Find where the given text appears and provide that cell's center as [X, Y] coordinate. 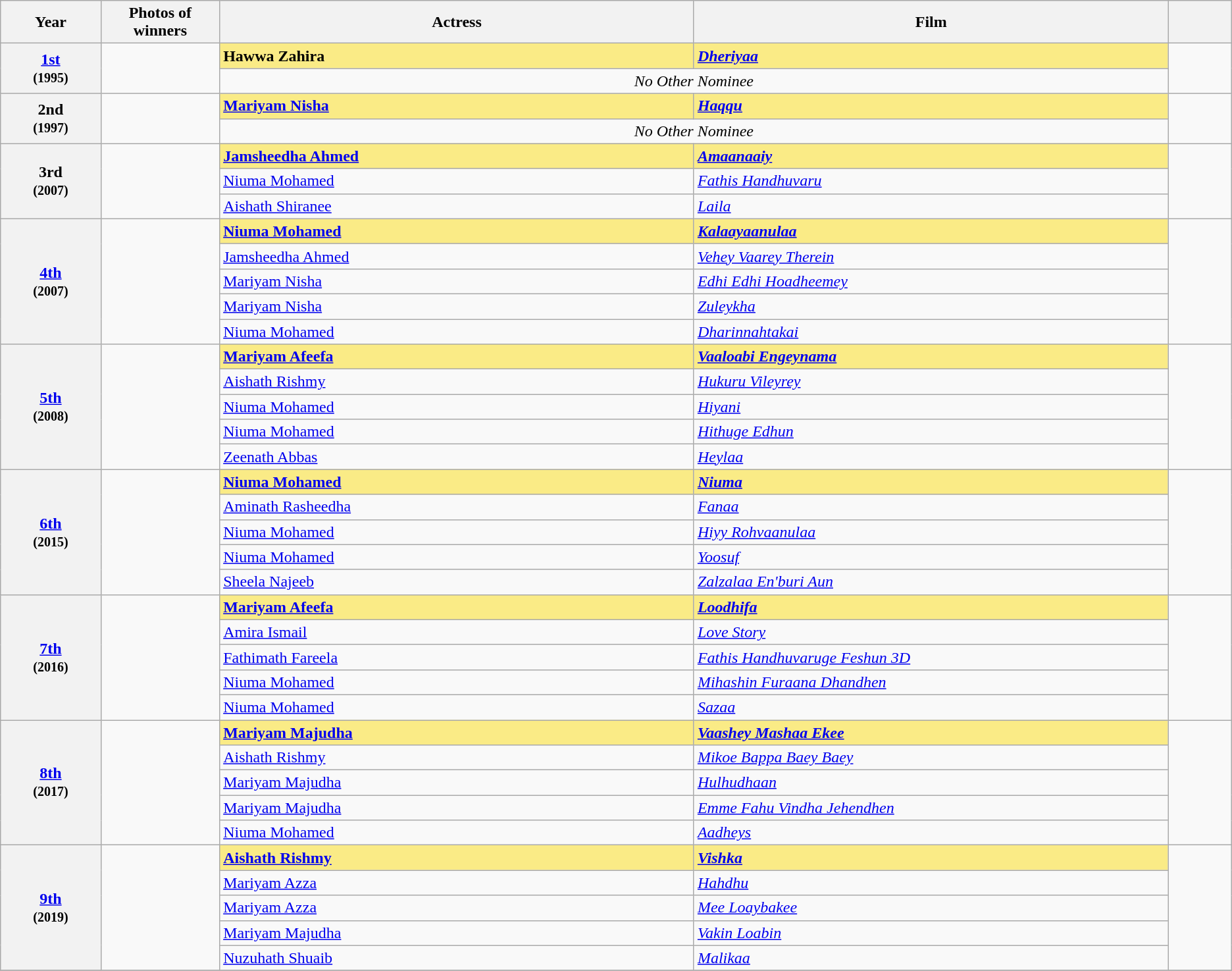
3rd(2007) [51, 181]
Vaaloabi Engeynama [931, 357]
2nd(1997) [51, 118]
Zuleykha [931, 306]
9th(2019) [51, 908]
Zeenath Abbas [457, 457]
7th(2016) [51, 657]
Mee Loaybakee [931, 908]
Haqqu [931, 106]
Fathimath Fareela [457, 657]
Photos of winners [160, 22]
Sazaa [931, 707]
Yoosuf [931, 557]
Dheriyaa [931, 56]
Hithuge Edhun [931, 432]
1st(1995) [51, 68]
Amaanaaiy [931, 156]
Year [51, 22]
Emme Fahu Vindha Jehendhen [931, 808]
Film [931, 22]
Mihashin Furaana Dhandhen [931, 682]
Kalaayaanulaa [931, 231]
Laila [931, 206]
Love Story [931, 632]
Hahdhu [931, 883]
Amira Ismail [457, 632]
5th(2008) [51, 407]
Aishath Shiranee [457, 206]
Dharinnahtakai [931, 331]
Actress [457, 22]
Vishka [931, 858]
4th(2007) [51, 281]
Edhi Edhi Hoadheemey [931, 281]
Vakin Loabin [931, 933]
Fanaa [931, 507]
Fathis Handhuvaruge Feshun 3D [931, 657]
Sheela Najeeb [457, 582]
Nuzuhath Shuaib [457, 958]
Fathis Handhuvaru [931, 181]
Loodhifa [931, 607]
Aadheys [931, 833]
Mikoe Bappa Baey Baey [931, 758]
Niuma [931, 482]
Vehey Vaarey Therein [931, 256]
Zalzalaa En'buri Aun [931, 582]
Heylaa [931, 457]
Hawwa Zahira [457, 56]
8th(2017) [51, 783]
Hulhudhaan [931, 783]
Vaashey Mashaa Ekee [931, 733]
Malikaa [931, 958]
Hukuru Vileyrey [931, 382]
6th(2015) [51, 532]
Hiyy Rohvaanulaa [931, 532]
Aminath Rasheedha [457, 507]
Hiyani [931, 407]
